Return the [X, Y] coordinate for the center point of the cell that contains the specified text.  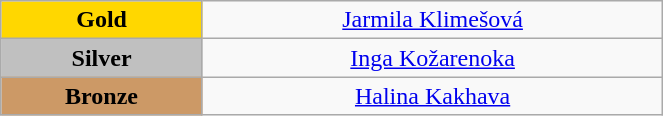
Jarmila Klimešová [432, 20]
Gold [102, 20]
Inga Kožarenoka [432, 58]
Bronze [102, 96]
Halina Kakhava [432, 96]
Silver [102, 58]
